Search for the cell housing the specified text and yield its (X, Y) center coordinate. 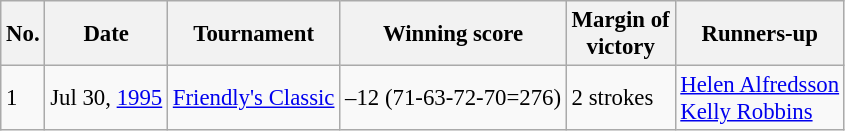
Date (106, 34)
Friendly's Classic (254, 98)
Jul 30, 1995 (106, 98)
No. (23, 34)
2 strokes (620, 98)
1 (23, 98)
–12 (71-63-72-70=276) (454, 98)
Helen Alfredsson Kelly Robbins (760, 98)
Margin ofvictory (620, 34)
Winning score (454, 34)
Runners-up (760, 34)
Tournament (254, 34)
